Detect which cell encompasses the target text, then output its [X, Y] center coordinate. 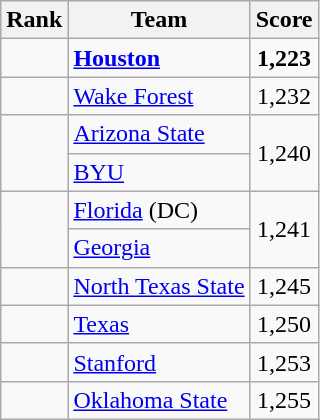
Score [284, 20]
1,253 [284, 362]
1,250 [284, 324]
1,240 [284, 153]
Georgia [159, 248]
1,255 [284, 400]
BYU [159, 172]
Rank [34, 20]
1,245 [284, 286]
Team [159, 20]
1,223 [284, 58]
Houston [159, 58]
Oklahoma State [159, 400]
Florida (DC) [159, 210]
1,241 [284, 229]
Texas [159, 324]
Wake Forest [159, 96]
Arizona State [159, 134]
North Texas State [159, 286]
Stanford [159, 362]
1,232 [284, 96]
